From the cell containing the given text, extract its center point as (x, y) coordinate. 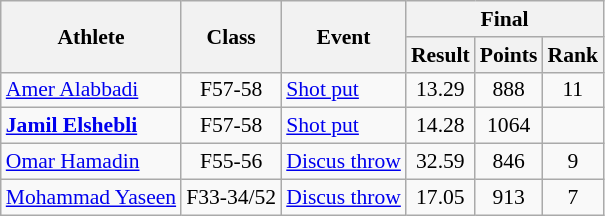
Event (344, 36)
Result (440, 55)
Omar Hamadin (91, 162)
Rank (574, 55)
1064 (509, 126)
913 (509, 197)
32.59 (440, 162)
888 (509, 90)
Amer Alabbadi (91, 90)
11 (574, 90)
Class (231, 36)
F55-56 (231, 162)
Athlete (91, 36)
13.29 (440, 90)
14.28 (440, 126)
Points (509, 55)
Final (504, 19)
846 (509, 162)
17.05 (440, 197)
7 (574, 197)
Mohammad Yaseen (91, 197)
Jamil Elshebli (91, 126)
F33-34/52 (231, 197)
9 (574, 162)
